Extract the [x, y] coordinate from the center of the cell holding the provided text.  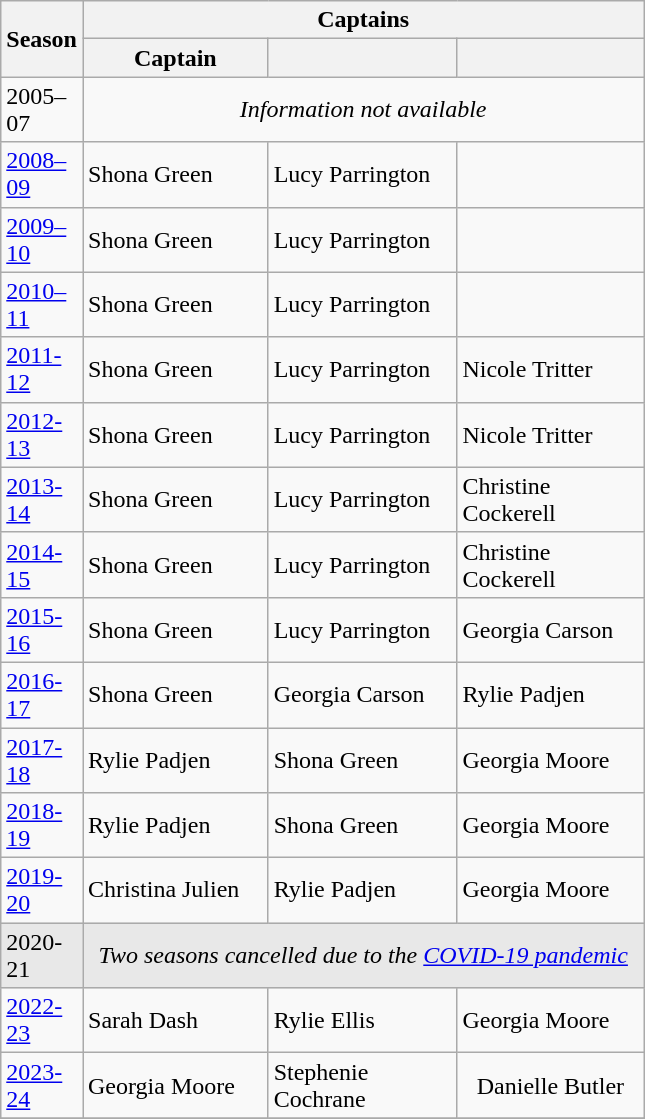
2008–09 [42, 174]
Captain [175, 58]
Information not available [362, 110]
2023-24 [42, 1086]
2018-19 [42, 826]
2010–11 [42, 304]
2011-12 [42, 370]
2012-13 [42, 434]
Captains [362, 20]
2016-17 [42, 694]
Stephenie Cochrane [362, 1086]
Danielle Butler [550, 1086]
2014-15 [42, 564]
2015-16 [42, 630]
2005–07 [42, 110]
2009–10 [42, 240]
Christina Julien [175, 890]
2022-23 [42, 1020]
Sarah Dash [175, 1020]
2020-21 [42, 956]
2013-14 [42, 500]
Two seasons cancelled due to the COVID-19 pandemic [362, 956]
2019-20 [42, 890]
Season [42, 39]
2017-18 [42, 760]
Rylie Ellis [362, 1020]
